Return the [X, Y] coordinate for the center point of the cell that contains the specified text.  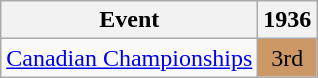
Canadian Championships [130, 58]
3rd [288, 58]
Event [130, 20]
1936 [288, 20]
